Identify which cell holds the provided text, then report its (x, y) central coordinate. 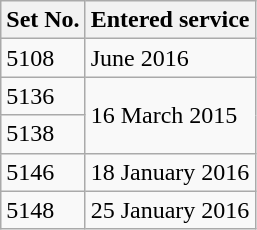
5138 (43, 134)
5146 (43, 172)
June 2016 (170, 58)
16 March 2015 (170, 115)
Set No. (43, 20)
5136 (43, 96)
Entered service (170, 20)
25 January 2016 (170, 210)
5108 (43, 58)
18 January 2016 (170, 172)
5148 (43, 210)
